Find where the given text appears and provide that cell's center as [X, Y] coordinate. 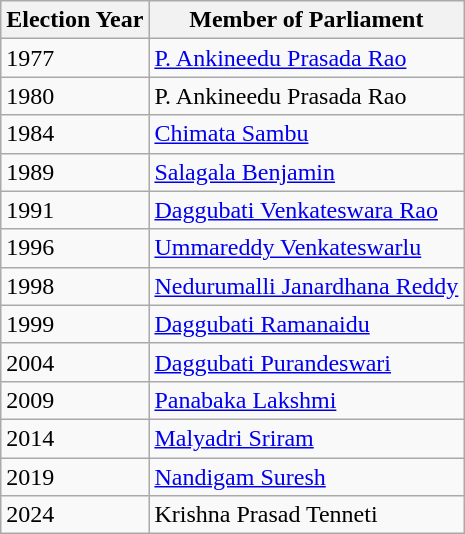
1989 [75, 172]
1996 [75, 248]
2019 [75, 477]
1977 [75, 58]
Ummareddy Venkateswarlu [306, 248]
Malyadri Sriram [306, 438]
1991 [75, 210]
Daggubati Purandeswari [306, 362]
Panabaka Lakshmi [306, 400]
2014 [75, 438]
Daggubati Ramanaidu [306, 324]
Daggubati Venkateswara Rao [306, 210]
Krishna Prasad Tenneti [306, 515]
1998 [75, 286]
1999 [75, 324]
1984 [75, 134]
2024 [75, 515]
Salagala Benjamin [306, 172]
Chimata Sambu [306, 134]
Election Year [75, 20]
Nedurumalli Janardhana Reddy [306, 286]
1980 [75, 96]
Nandigam Suresh [306, 477]
2004 [75, 362]
Member of Parliament [306, 20]
2009 [75, 400]
